Extract the (X, Y) coordinate from the center of the cell holding the provided text.  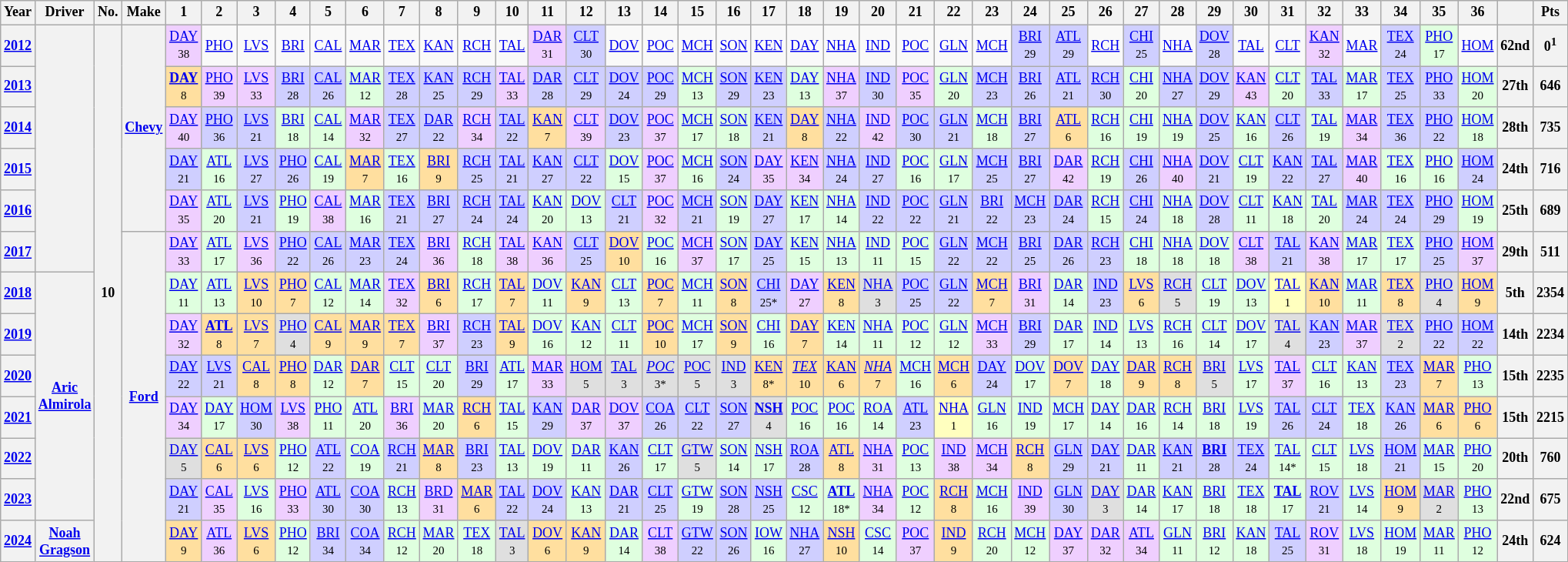
BRI37 (439, 335)
MAR34 (1362, 128)
20th (1516, 459)
HOM24 (1477, 169)
DOV18 (1214, 252)
CHI16 (769, 335)
CAL14 (328, 128)
IND30 (878, 87)
GLN17 (954, 169)
LVS14 (1362, 500)
CLT29 (586, 87)
KAN10 (1324, 293)
DAR31 (548, 45)
NHA14 (842, 211)
IND9 (954, 541)
DAY14 (1105, 417)
9 (477, 12)
PHO7 (292, 293)
TEX17 (1400, 252)
HOM21 (1400, 459)
2017 (18, 252)
CLT (1288, 45)
BRI5 (1214, 376)
PHO25 (1439, 252)
KAN17 (1178, 500)
2024 (18, 541)
DAY18 (1105, 376)
28th (1516, 128)
IOW16 (769, 541)
IND42 (878, 128)
CHI26 (1142, 169)
PHO16 (1439, 169)
Pts (1551, 12)
MAR15 (1439, 459)
ATL34 (1142, 541)
Aric Almirola (65, 396)
DAR12 (328, 376)
MCH33 (992, 335)
LVS27 (257, 169)
DAR32 (1105, 541)
IND39 (1030, 500)
SON27 (734, 417)
MCH13 (698, 87)
3 (257, 12)
SON24 (734, 169)
MCH6 (954, 376)
DAY37 (1069, 541)
ROV31 (1324, 541)
DAR42 (1069, 169)
DAY11 (184, 293)
LVS16 (257, 500)
DAY (805, 45)
PHO11 (328, 417)
PHO8 (292, 376)
SON29 (734, 87)
NHA1 (954, 417)
TEX10 (805, 376)
RCH17 (477, 293)
TEX32 (402, 293)
DAY13 (805, 87)
BRI34 (328, 541)
GLN (954, 45)
25th (1516, 211)
RCH5 (1178, 293)
18 (805, 12)
MCH21 (698, 211)
5th (1516, 293)
TAL15 (512, 417)
RCH30 (1105, 87)
62nd (1516, 45)
CHI25* (769, 293)
KEN17 (805, 211)
TAL27 (1324, 169)
COA26 (660, 417)
ATL16 (219, 169)
POC30 (916, 128)
MAR33 (548, 376)
ROA14 (878, 417)
POC25 (916, 293)
DAR16 (1142, 417)
KAN27 (548, 169)
760 (1551, 459)
TAL13 (512, 459)
MAR16 (365, 211)
TEX2 (1400, 335)
KEN14 (842, 335)
KAN16 (1251, 128)
TEX27 (402, 128)
CAL (328, 45)
2235 (1551, 376)
ATL29 (1069, 45)
28 (1178, 12)
SON17 (734, 252)
DOV6 (548, 541)
23 (992, 12)
NHA7 (878, 376)
CAL35 (219, 500)
COA34 (365, 541)
34 (1400, 12)
33 (1362, 12)
26 (1105, 12)
NHA22 (842, 128)
LVS19 (1251, 417)
20 (878, 12)
21 (916, 12)
GTW19 (698, 500)
HOM22 (1477, 335)
RCH13 (402, 500)
CLT30 (586, 45)
2015 (18, 169)
CLT17 (660, 459)
CHI18 (1142, 252)
KAN32 (1324, 45)
BRI25 (1030, 252)
DOV7 (1069, 376)
CAL19 (328, 169)
POC29 (660, 87)
KEN34 (805, 169)
PHO17 (1439, 45)
PHO26 (292, 169)
30 (1251, 12)
DOV23 (624, 128)
RCH15 (1105, 211)
CHI19 (1142, 128)
2013 (18, 87)
31 (1288, 12)
GLN29 (1069, 459)
POC3* (660, 376)
BRI23 (477, 459)
PHO36 (219, 128)
2014 (18, 128)
2020 (18, 376)
DOV37 (624, 417)
TEX28 (402, 87)
DAY7 (805, 335)
CAL12 (328, 293)
Year (18, 12)
LVS33 (257, 87)
ATL6 (1069, 128)
DAY25 (769, 252)
GLN11 (1178, 541)
735 (1551, 128)
7 (402, 12)
IND11 (878, 252)
RCH24 (477, 211)
IND22 (878, 211)
GLN30 (1069, 500)
GTW5 (698, 459)
DAR9 (1142, 376)
2215 (1551, 417)
GLN12 (954, 335)
LVS13 (1142, 335)
29 (1214, 12)
BRI26 (1030, 87)
HOM20 (1477, 87)
TAL24 (512, 211)
TAL14* (1288, 459)
PHO39 (219, 87)
NHA40 (1178, 169)
DAY9 (184, 541)
TAL37 (1288, 376)
DAY5 (184, 459)
SON26 (734, 541)
DOV25 (1214, 128)
No. (108, 12)
DAY34 (184, 417)
DOV29 (1214, 87)
TAL9 (512, 335)
DAR7 (365, 376)
POC15 (916, 252)
27th (1516, 87)
8 (439, 12)
14 (660, 12)
4 (292, 12)
POC5 (698, 376)
PHO6 (1477, 417)
HOM5 (586, 376)
NHA24 (842, 169)
NHA31 (878, 459)
511 (1551, 252)
19 (842, 12)
MAR32 (365, 128)
BRI22 (992, 211)
NHA34 (878, 500)
NHA3 (878, 293)
CHI24 (1142, 211)
KAN12 (586, 335)
SON14 (734, 459)
MCH7 (992, 293)
DAR22 (439, 128)
35 (1439, 12)
ROA28 (805, 459)
LVS36 (257, 252)
DAY38 (184, 45)
CHI25 (1142, 45)
LVS10 (257, 293)
BRD31 (439, 500)
CAL8 (257, 376)
DAR21 (624, 500)
2019 (18, 335)
14th (1516, 335)
CAL6 (219, 459)
DOV15 (624, 169)
DOV (624, 45)
BRI12 (1214, 541)
RCH14 (1178, 417)
KEN21 (769, 128)
KAN6 (842, 376)
MAR24 (1362, 211)
Ford (144, 396)
NHA13 (842, 252)
2 (219, 12)
716 (1551, 169)
ATL23 (916, 417)
BRI6 (439, 293)
KEN8 (842, 293)
KAN23 (1324, 335)
2021 (18, 417)
HOM37 (1477, 252)
BRI (292, 45)
TAL20 (1324, 211)
HOM18 (1477, 128)
5 (328, 12)
LVS (257, 45)
MCH18 (992, 128)
KAN43 (1251, 87)
ATL21 (1069, 87)
TEX23 (1400, 376)
PHO19 (292, 211)
MCH34 (992, 459)
KAN21 (1178, 459)
MAR37 (1362, 335)
CLT21 (624, 211)
CLT24 (1324, 417)
NHA19 (1178, 128)
IND14 (1105, 335)
DAY40 (184, 128)
CHI20 (1142, 87)
KEN15 (805, 252)
SON19 (734, 211)
RCH34 (477, 128)
LVS17 (1251, 376)
NSH10 (842, 541)
SON (734, 45)
624 (1551, 541)
CLT39 (586, 128)
COA19 (365, 459)
6 (365, 12)
ATL18* (842, 500)
RCH6 (477, 417)
24 (1030, 12)
2023 (18, 500)
MCH22 (992, 252)
DAY17 (219, 417)
SON28 (734, 500)
13 (624, 12)
SON9 (734, 335)
NSH4 (769, 417)
IND19 (1030, 417)
POC22 (916, 211)
DAY32 (184, 335)
MAR23 (365, 252)
Make (144, 12)
RCH21 (402, 459)
DAR17 (1069, 335)
2012 (18, 45)
KEN23 (769, 87)
IND38 (954, 459)
DAY33 (184, 252)
KEN (769, 45)
MAR40 (1362, 169)
CSC12 (805, 500)
TEX21 (402, 211)
POC10 (660, 335)
MAR9 (365, 335)
KAN22 (1288, 169)
29th (1516, 252)
689 (1551, 211)
RCH12 (402, 541)
TAL17 (1288, 500)
32 (1324, 12)
ATL30 (328, 500)
NHA11 (878, 335)
DOV11 (548, 293)
POC7 (660, 293)
DAY22 (184, 376)
RCH18 (477, 252)
36 (1477, 12)
KAN38 (1324, 252)
2234 (1551, 335)
ATL36 (219, 541)
MAR8 (439, 459)
KAN (439, 45)
DAR24 (1069, 211)
DAR37 (586, 417)
DOV21 (1214, 169)
CAL38 (328, 211)
TAL1 (1288, 293)
GLN20 (954, 87)
2354 (1551, 293)
GLN16 (992, 417)
ATL22 (328, 459)
KAN25 (439, 87)
MCH25 (992, 169)
IND27 (878, 169)
Chevy (144, 128)
Noah Gragson (65, 541)
MAR14 (365, 293)
DOV16 (548, 335)
GTW22 (698, 541)
675 (1551, 500)
16 (734, 12)
TEX36 (1400, 128)
KAN29 (548, 417)
Driver (65, 12)
ATL13 (219, 293)
CAL9 (328, 335)
PHO29 (1439, 211)
CLT16 (1324, 376)
2016 (18, 211)
1 (184, 12)
2018 (18, 293)
17 (769, 12)
HOM (1477, 45)
01 (1551, 45)
PHO (219, 45)
TAL25 (1288, 541)
RCH19 (1105, 169)
MAR12 (365, 87)
RCH20 (992, 541)
12 (586, 12)
ROV21 (1324, 500)
KAN20 (548, 211)
NSH17 (769, 459)
TAL7 (512, 293)
TAL4 (1288, 335)
DAR28 (548, 87)
TEX7 (402, 335)
POC13 (916, 459)
BRI31 (1030, 293)
TEX (402, 45)
KEN8* (769, 376)
KAN7 (548, 128)
RCH29 (477, 87)
TAL19 (1324, 128)
TAL26 (1288, 417)
DAR26 (1069, 252)
2022 (18, 459)
POC35 (916, 87)
15 (698, 12)
DAY3 (1105, 500)
BRI9 (439, 169)
27 (1142, 12)
25 (1069, 12)
LVS38 (292, 417)
DOV19 (548, 459)
TEX25 (1400, 87)
TAL38 (512, 252)
IND (878, 45)
CLT26 (1288, 128)
TEX8 (1400, 293)
CSC14 (878, 541)
NHA37 (842, 87)
MCH37 (698, 252)
22nd (1516, 500)
LVS7 (257, 335)
MCH12 (1030, 541)
646 (1551, 87)
CLT14 (1214, 335)
SON8 (734, 293)
CLT13 (624, 293)
DAY24 (992, 376)
SON18 (734, 128)
MAR2 (1439, 500)
22 (954, 12)
MCH11 (698, 293)
11 (548, 12)
DOV10 (624, 252)
NSH25 (769, 500)
IND23 (1105, 293)
COA30 (365, 500)
HOM30 (257, 417)
KAN36 (548, 252)
RCH25 (477, 169)
POC32 (660, 211)
IND3 (734, 376)
PHO20 (1477, 459)
